For the text-containing cell, return its midpoint in [x, y] coordinate format. 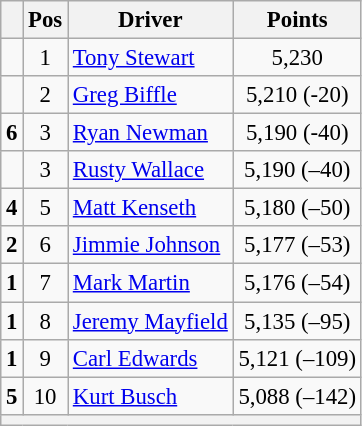
5,177 (–53) [297, 245]
Rusty Wallace [151, 170]
7 [46, 283]
Tony Stewart [151, 58]
Kurt Busch [151, 396]
9 [46, 358]
5,180 (–50) [297, 208]
Points [297, 20]
5,190 (–40) [297, 170]
Ryan Newman [151, 133]
5,190 (-40) [297, 133]
8 [46, 321]
5,135 (–95) [297, 321]
5,210 (-20) [297, 95]
Greg Biffle [151, 95]
5,176 (–54) [297, 283]
4 [12, 208]
Pos [46, 20]
Carl Edwards [151, 358]
Matt Kenseth [151, 208]
5,230 [297, 58]
Jimmie Johnson [151, 245]
10 [46, 396]
5,088 (–142) [297, 396]
Jeremy Mayfield [151, 321]
Mark Martin [151, 283]
5,121 (–109) [297, 358]
Driver [151, 20]
